For the text-containing cell, return its midpoint in (x, y) coordinate format. 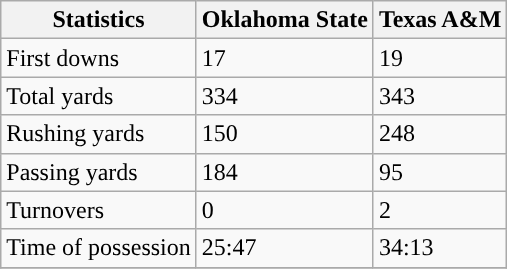
Texas A&M (440, 20)
Statistics (99, 20)
Time of possession (99, 248)
34:13 (440, 248)
19 (440, 58)
2 (440, 210)
Rushing yards (99, 134)
184 (284, 172)
Total yards (99, 96)
First downs (99, 58)
Turnovers (99, 210)
343 (440, 96)
248 (440, 134)
95 (440, 172)
Oklahoma State (284, 20)
0 (284, 210)
17 (284, 58)
Passing yards (99, 172)
25:47 (284, 248)
334 (284, 96)
150 (284, 134)
